Capture the cell that displays the provided text and extract its (X, Y) central coordinate. 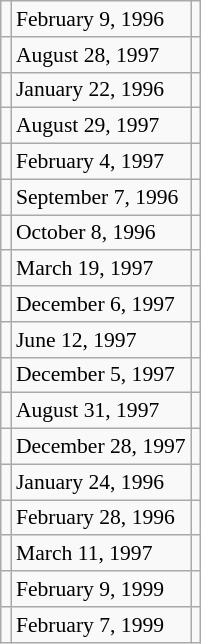
September 7, 1996 (101, 197)
February 7, 1999 (101, 625)
February 28, 1996 (101, 518)
June 12, 1997 (101, 340)
October 8, 1996 (101, 233)
January 22, 1996 (101, 90)
January 24, 1996 (101, 482)
December 5, 1997 (101, 375)
March 19, 1997 (101, 269)
February 9, 1996 (101, 19)
August 29, 1997 (101, 126)
December 28, 1997 (101, 447)
March 11, 1997 (101, 554)
February 9, 1999 (101, 589)
August 28, 1997 (101, 55)
February 4, 1997 (101, 162)
August 31, 1997 (101, 411)
December 6, 1997 (101, 304)
